From the cell containing the given text, extract its center point as [x, y] coordinate. 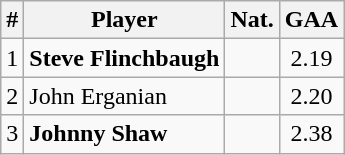
1 [12, 58]
# [12, 20]
2 [12, 96]
Steve Flinchbaugh [124, 58]
GAA [311, 20]
3 [12, 134]
Nat. [252, 20]
John Erganian [124, 96]
2.19 [311, 58]
2.38 [311, 134]
2.20 [311, 96]
Player [124, 20]
Johnny Shaw [124, 134]
